Provide the [x, y] coordinate of the cell's center where the given text is located.  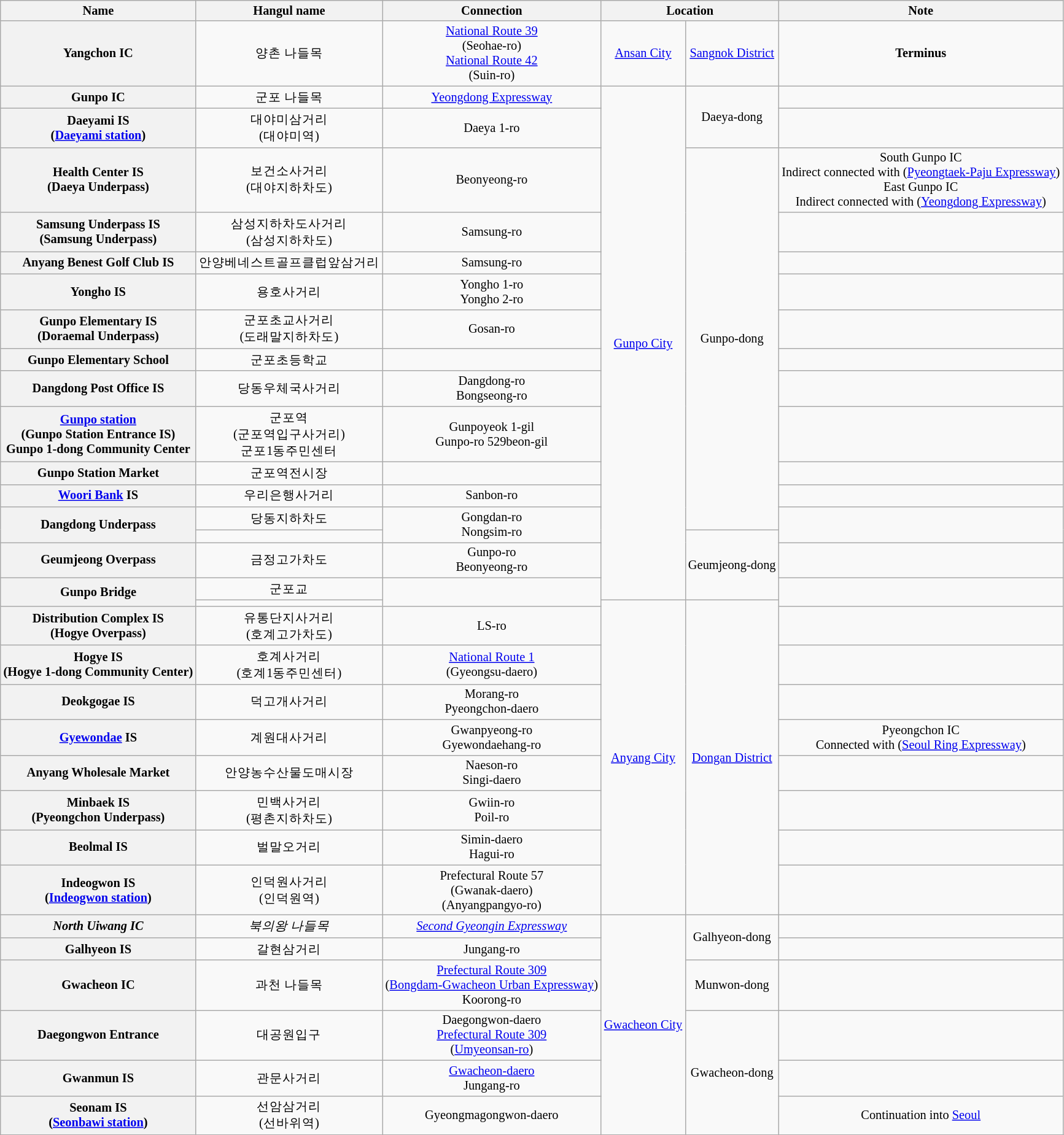
Gunpo City [643, 343]
LS-ro [492, 626]
Name [98, 10]
군포초교사거리(도래말지하차도) [289, 329]
Daeya-dong [732, 117]
Munwon-dong [732, 985]
관문사거리 [289, 1078]
Gunpo-dong [732, 338]
National Route 1(Gyeongsu-daero) [492, 665]
민백사거리(평촌지하차도) [289, 810]
Anyang Benest Golf Club IS [98, 263]
Gunpo Elementary School [98, 360]
Prefectural Route 309(Bongdam-Gwacheon Urban Expressway)Koorong-ro [492, 985]
금정고가차도 [289, 560]
과천 나들목 [289, 985]
Galhyeon-dong [732, 937]
Gwacheon-dong [732, 1072]
South Gunpo ICIndirect connected with (Pyeongtaek-Paju Expressway)East Gunpo ICIndirect connected with (Yeongdong Expressway) [921, 180]
Location [690, 10]
Distribution Complex IS(Hogye Overpass) [98, 626]
군포역전시장 [289, 473]
군포교 [289, 589]
Sanbon-ro [492, 496]
Simin-daeroHagui-ro [492, 847]
Gwacheon City [643, 1025]
대야미삼거리(대야미역) [289, 128]
Gyewondae IS [98, 737]
Daegongwon-daeroPrefectural Route 309(Umyeonsan-ro) [492, 1035]
Naeson-roSingi-daero [492, 773]
양촌 나들목 [289, 53]
Gunpoyeok 1-gilGunpo-ro 529beon-gil [492, 435]
Dangdong-roBongseong-ro [492, 389]
Hogye IS(Hogye 1-dong Community Center) [98, 665]
Beonyeong-ro [492, 180]
Health Center IS(Daeya Underpass) [98, 180]
Continuation into Seoul [921, 1115]
Indeogwon IS(Indeogwon station) [98, 890]
Gunpo Station Market [98, 473]
Minbaek IS(Pyeongchon Underpass) [98, 810]
우리은행사거리 [289, 496]
갈현삼거리 [289, 949]
Dongan District [732, 757]
계원대사거리 [289, 737]
유통단지사거리(호계고가차도) [289, 626]
당동지하차도 [289, 518]
Gosan-ro [492, 329]
용호사거리 [289, 292]
Daegongwon Entrance [98, 1035]
Dangdong Post Office IS [98, 389]
군포역(군포역입구사거리)군포1동주민센터 [289, 435]
Gwacheon-daeroJungang-ro [492, 1078]
Connection [492, 10]
호계사거리(호계1동주민센터) [289, 665]
Gunpo IC [98, 97]
Gwacheon IC [98, 985]
Gwanpyeong-roGyewondaehang-ro [492, 737]
Gunpo station(Gunpo Station Entrance IS)Gunpo 1-dong Community Center [98, 435]
Yongho 1-roYongho 2-ro [492, 292]
Gunpo Bridge [98, 592]
Daeya 1-ro [492, 128]
군포 나들목 [289, 97]
Prefectural Route 57(Gwanak-daero)(Anyangpangyo-ro) [492, 890]
North Uiwang IC [98, 926]
Galhyeon IS [98, 949]
Hangul name [289, 10]
당동우체국사거리 [289, 389]
Samsung Underpass IS(Samsung Underpass) [98, 232]
National Route 39(Seohae-ro)National Route 42(Suin-ro) [492, 53]
Gongdan-roNongsim-ro [492, 525]
Beolmal IS [98, 847]
Gwiin-roPoil-ro [492, 810]
Geumjeong-dong [732, 565]
인덕원사거리(인덕원역) [289, 890]
대공원입구 [289, 1035]
군포초등학교 [289, 360]
Geumjeong Overpass [98, 560]
Yeongdong Expressway [492, 97]
Yongho IS [98, 292]
덕고개사거리 [289, 702]
Deokgogae IS [98, 702]
Dangdong Underpass [98, 525]
보건소사거리(대야지하차도) [289, 180]
삼성지하차도사거리(삼성지하차도) [289, 232]
안양베네스트골프클럽앞삼거리 [289, 263]
Daeyami IS(Daeyami station) [98, 128]
Seonam IS(Seonbawi station) [98, 1115]
선암삼거리(선바위역) [289, 1115]
Woori Bank IS [98, 496]
Second Gyeongin Expressway [492, 926]
Jungang-ro [492, 949]
Anyang City [643, 757]
Gwanmun IS [98, 1078]
Morang-roPyeongchon-daero [492, 702]
Gyeongmagongwon-daero [492, 1115]
Ansan City [643, 53]
Pyeongchon ICConnected with (Seoul Ring Expressway) [921, 737]
Gunpo Elementary IS(Doraemal Underpass) [98, 329]
Gunpo-roBeonyeong-ro [492, 560]
Sangnok District [732, 53]
벌말오거리 [289, 847]
Terminus [921, 53]
Anyang Wholesale Market [98, 773]
Yangchon IC [98, 53]
북의왕 나들목 [289, 926]
Note [921, 10]
안양농수산물도매시장 [289, 773]
